Determine the [x, y] coordinate at the center of the cell enclosing the given text.  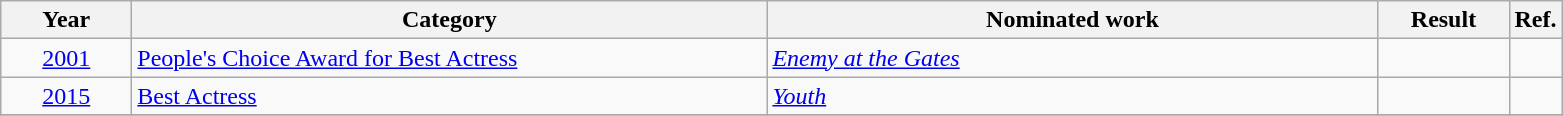
Youth [1072, 96]
2001 [66, 58]
Nominated work [1072, 20]
Best Actress [450, 96]
Result [1444, 20]
2015 [66, 96]
Category [450, 20]
Ref. [1536, 20]
Enemy at the Gates [1072, 58]
Year [66, 20]
People's Choice Award for Best Actress [450, 58]
